Find where the given text appears and provide that cell's center as (x, y) coordinate. 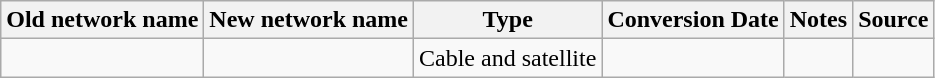
Notes (818, 20)
Old network name (102, 20)
New network name (309, 20)
Type (508, 20)
Conversion Date (693, 20)
Cable and satellite (508, 58)
Source (894, 20)
